Extract the (x, y) coordinate from the center of the cell holding the provided text.  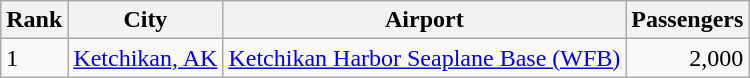
Passengers (688, 20)
City (146, 20)
Ketchikan, AK (146, 58)
Ketchikan Harbor Seaplane Base (WFB) (424, 58)
Airport (424, 20)
1 (34, 58)
2,000 (688, 58)
Rank (34, 20)
